Find where the given text appears and provide that cell's center as [x, y] coordinate. 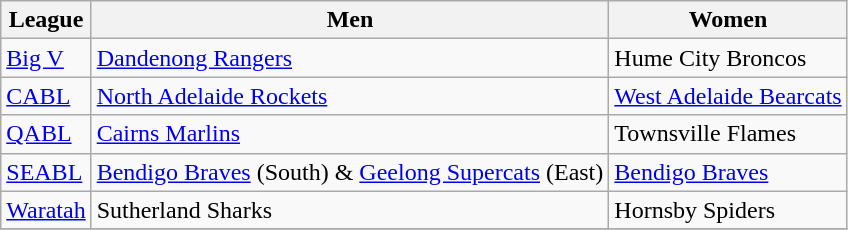
North Adelaide Rockets [350, 96]
Bendigo Braves [728, 172]
Dandenong Rangers [350, 58]
West Adelaide Bearcats [728, 96]
Sutherland Sharks [350, 210]
Waratah [46, 210]
Women [728, 20]
Cairns Marlins [350, 134]
CABL [46, 96]
Hornsby Spiders [728, 210]
Hume City Broncos [728, 58]
League [46, 20]
Big V [46, 58]
Townsville Flames [728, 134]
SEABL [46, 172]
Bendigo Braves (South) & Geelong Supercats (East) [350, 172]
QABL [46, 134]
Men [350, 20]
